Identify which cell holds the provided text, then report its [X, Y] central coordinate. 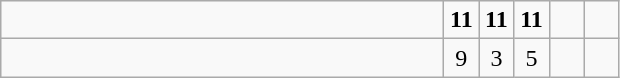
5 [532, 58]
3 [496, 58]
9 [462, 58]
